Return [x, y] of the center of cell containing provided text 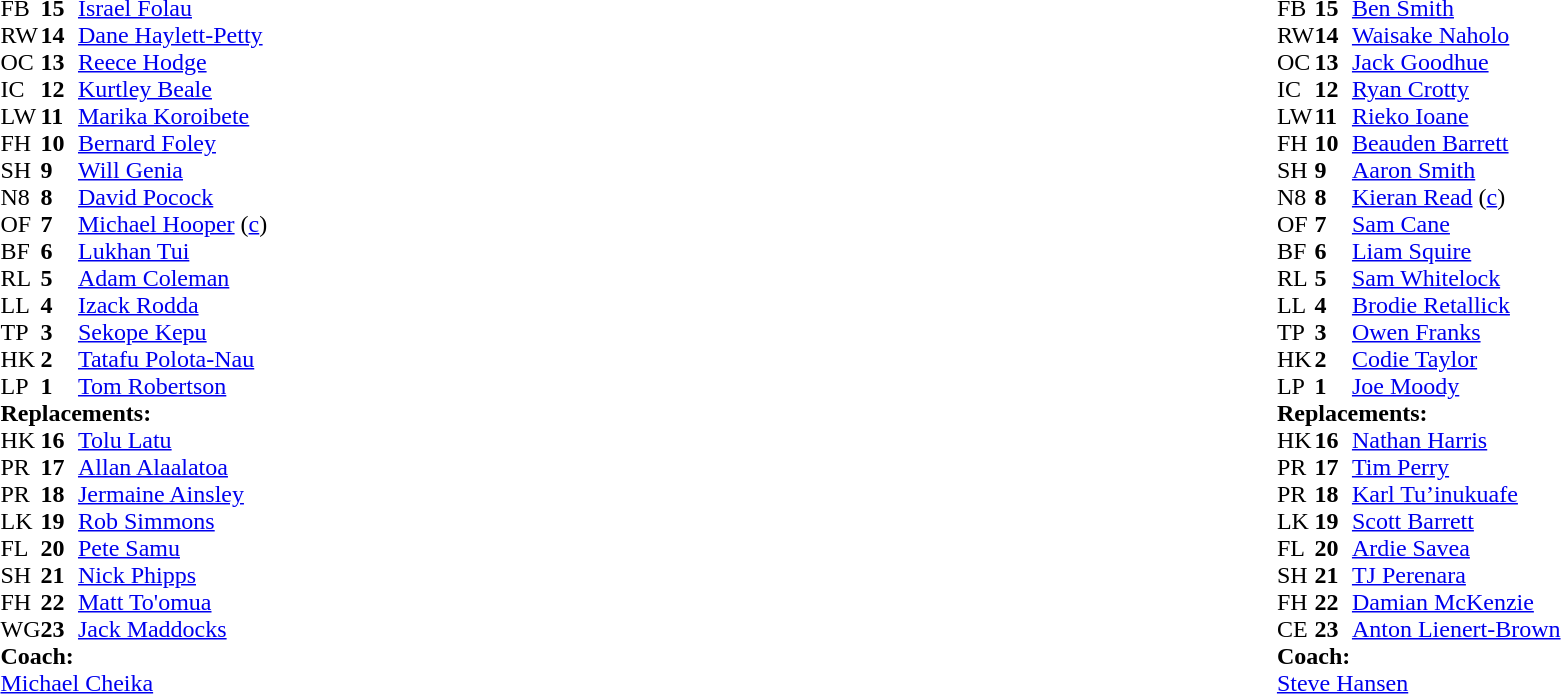
Sam Whitelock [1456, 278]
Tolu Latu [172, 440]
Matt To'omua [172, 602]
Ardie Savea [1456, 548]
Bernard Foley [172, 144]
Marika Koroibete [172, 116]
Will Genia [172, 170]
TJ Perenara [1456, 576]
Codie Taylor [1456, 360]
Michael Hooper (c) [172, 224]
Dane Haylett-Petty [172, 36]
David Pocock [172, 198]
Joe Moody [1456, 386]
Tim Perry [1456, 468]
Waisake Naholo [1456, 36]
Karl Tu’inukuafe [1456, 494]
WG [20, 630]
Jack Goodhue [1456, 62]
Brodie Retallick [1456, 306]
Nick Phipps [172, 576]
Jack Maddocks [172, 630]
Ryan Crotty [1456, 90]
Adam Coleman [172, 278]
Nathan Harris [1456, 440]
Jermaine Ainsley [172, 494]
Izack Rodda [172, 306]
Aaron Smith [1456, 170]
Liam Squire [1456, 252]
Owen Franks [1456, 332]
Lukhan Tui [172, 252]
Kieran Read (c) [1456, 198]
Tatafu Polota-Nau [172, 360]
Scott Barrett [1456, 522]
Sekope Kepu [172, 332]
Pete Samu [172, 548]
Tom Robertson [172, 386]
Rieko Ioane [1456, 116]
Reece Hodge [172, 62]
Allan Alaalatoa [172, 468]
Kurtley Beale [172, 90]
Anton Lienert-Brown [1456, 630]
Damian McKenzie [1456, 602]
Rob Simmons [172, 522]
Beauden Barrett [1456, 144]
Sam Cane [1456, 224]
CE [1296, 630]
